Determine the [x, y] coordinate at the center of the cell enclosing the given text.  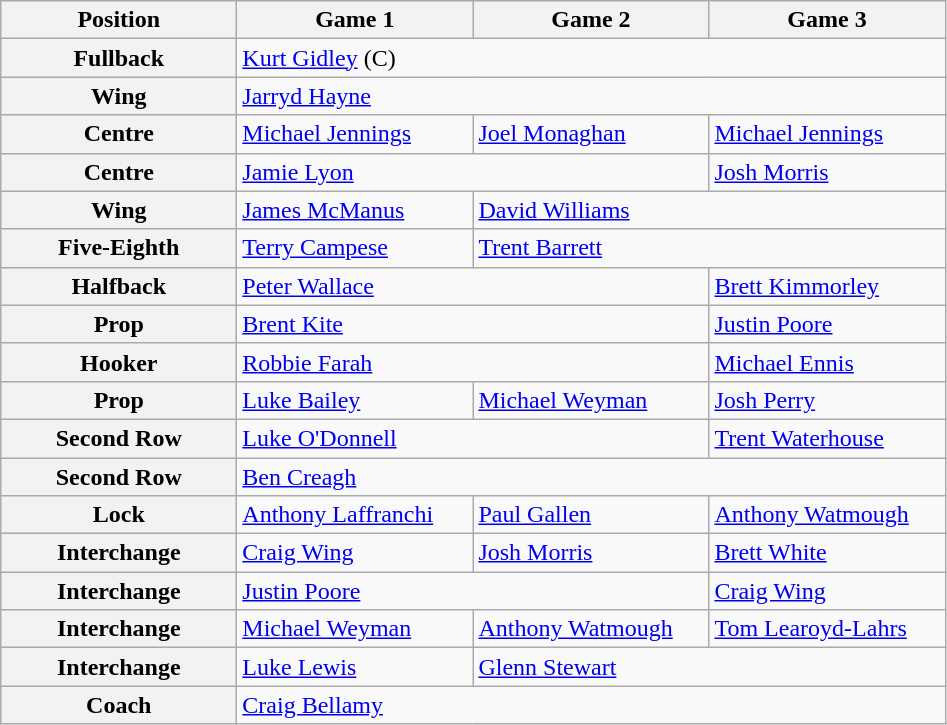
Hooker [119, 362]
Jarryd Hayne [591, 96]
Glenn Stewart [709, 667]
Game 1 [355, 20]
Terry Campese [355, 248]
Luke Bailey [355, 400]
Lock [119, 515]
Fullback [119, 58]
Jamie Lyon [473, 172]
Joel Monaghan [591, 134]
Brett Kimmorley [827, 286]
Peter Wallace [473, 286]
Halfback [119, 286]
Ben Creagh [591, 477]
Brent Kite [473, 324]
Game 2 [591, 20]
Trent Waterhouse [827, 438]
Coach [119, 705]
Luke Lewis [355, 667]
Game 3 [827, 20]
David Williams [709, 210]
Robbie Farah [473, 362]
Brett White [827, 553]
Trent Barrett [709, 248]
Paul Gallen [591, 515]
Kurt Gidley (C) [591, 58]
Craig Bellamy [591, 705]
Five-Eighth [119, 248]
James McManus [355, 210]
Michael Ennis [827, 362]
Luke O'Donnell [473, 438]
Josh Perry [827, 400]
Tom Learoyd-Lahrs [827, 629]
Position [119, 20]
Anthony Laffranchi [355, 515]
